Return [X, Y] of the center of cell containing provided text 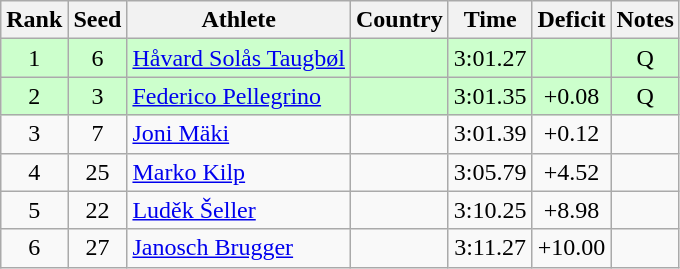
3:11.27 [490, 248]
Notes [645, 20]
2 [34, 96]
Marko Kilp [239, 172]
3:10.25 [490, 210]
Athlete [239, 20]
3:01.35 [490, 96]
Rank [34, 20]
Janosch Brugger [239, 248]
+0.08 [572, 96]
Seed [98, 20]
5 [34, 210]
Luděk Šeller [239, 210]
Country [399, 20]
27 [98, 248]
3:05.79 [490, 172]
+4.52 [572, 172]
3:01.39 [490, 134]
Deficit [572, 20]
7 [98, 134]
Joni Mäki [239, 134]
3:01.27 [490, 58]
1 [34, 58]
4 [34, 172]
+10.00 [572, 248]
+8.98 [572, 210]
Time [490, 20]
+0.12 [572, 134]
25 [98, 172]
Håvard Solås Taugbøl [239, 58]
Federico Pellegrino [239, 96]
22 [98, 210]
